Determine the (X, Y) coordinate at the center of the cell enclosing the given text.  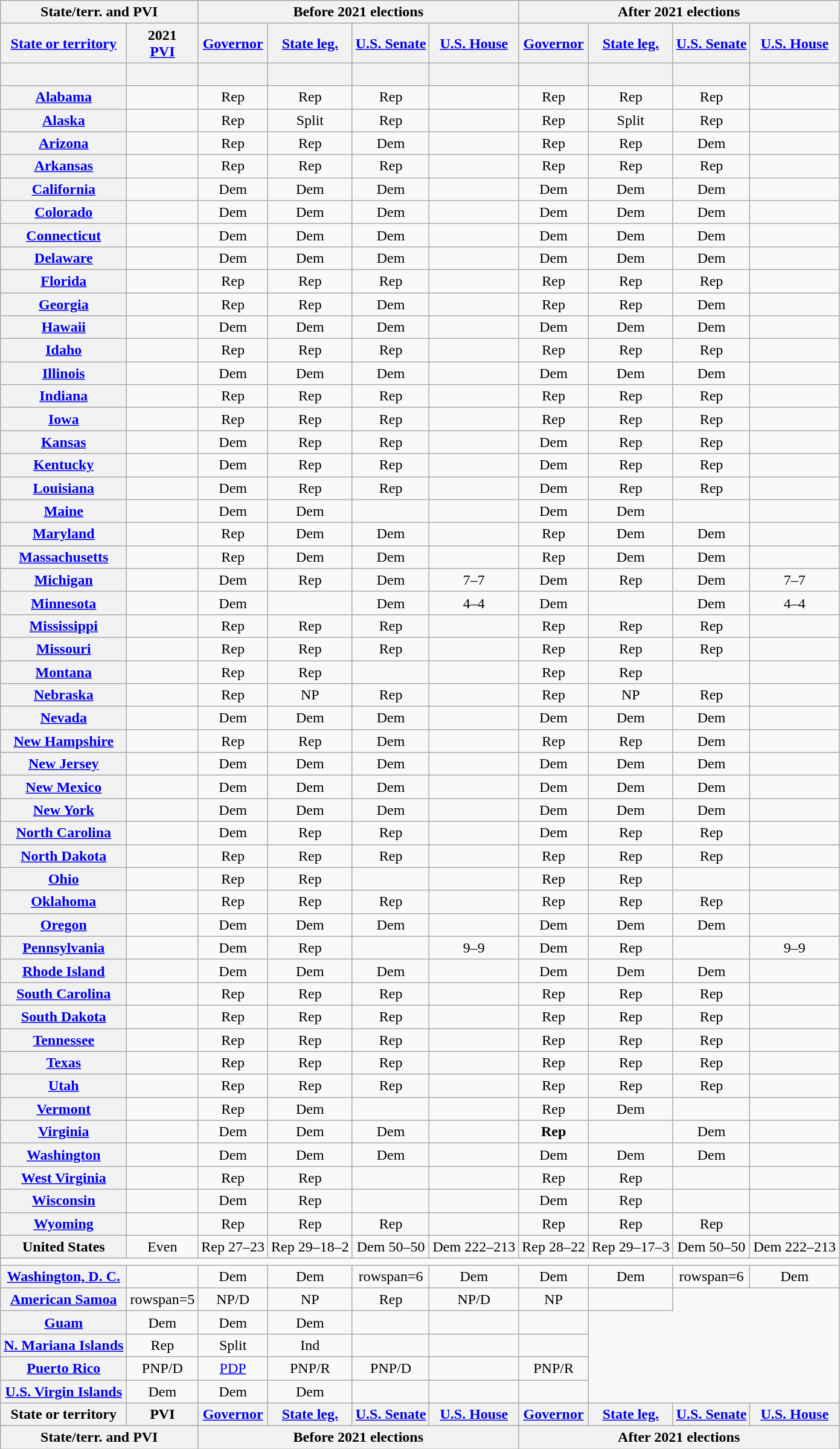
Idaho (64, 350)
Rep 27–23 (233, 1247)
Minnesota (64, 603)
New Jersey (64, 764)
Texas (64, 1063)
North Carolina (64, 833)
Nevada (64, 718)
Kansas (64, 442)
PDP (233, 1368)
Maryland (64, 534)
New Mexico (64, 787)
Washington (64, 1155)
Rep 29–17–3 (630, 1247)
Utah (64, 1086)
Arkansas (64, 166)
Maine (64, 511)
Oklahoma (64, 902)
Rep 28–22 (554, 1247)
North Dakota (64, 856)
South Dakota (64, 1017)
Washington, D. C. (64, 1276)
Puerto Rico (64, 1368)
South Carolina (64, 994)
Georgia (64, 304)
Delaware (64, 258)
Iowa (64, 419)
Connecticut (64, 235)
Ohio (64, 879)
Mississippi (64, 626)
Florida (64, 281)
Montana (64, 672)
2021PVI (162, 43)
Alabama (64, 97)
New Hampshire (64, 741)
California (64, 189)
Pennsylvania (64, 948)
Missouri (64, 649)
Kentucky (64, 465)
Alaska (64, 120)
Louisiana (64, 488)
Nebraska (64, 695)
Vermont (64, 1109)
Rep 29–18–2 (310, 1247)
American Samoa (64, 1299)
Indiana (64, 396)
N. Mariana Islands (64, 1345)
Wisconsin (64, 1201)
Oregon (64, 925)
Hawaii (64, 327)
Illinois (64, 373)
West Virginia (64, 1178)
Tennessee (64, 1039)
rowspan=5 (162, 1299)
Massachusetts (64, 557)
Guam (64, 1322)
Arizona (64, 143)
United States (64, 1247)
Even (162, 1247)
Rhode Island (64, 971)
PVI (162, 1415)
Colorado (64, 212)
New York (64, 810)
Ind (310, 1345)
Michigan (64, 580)
U.S. Virgin Islands (64, 1391)
Wyoming (64, 1224)
Virginia (64, 1132)
